Return [X, Y] of the center of cell containing provided text 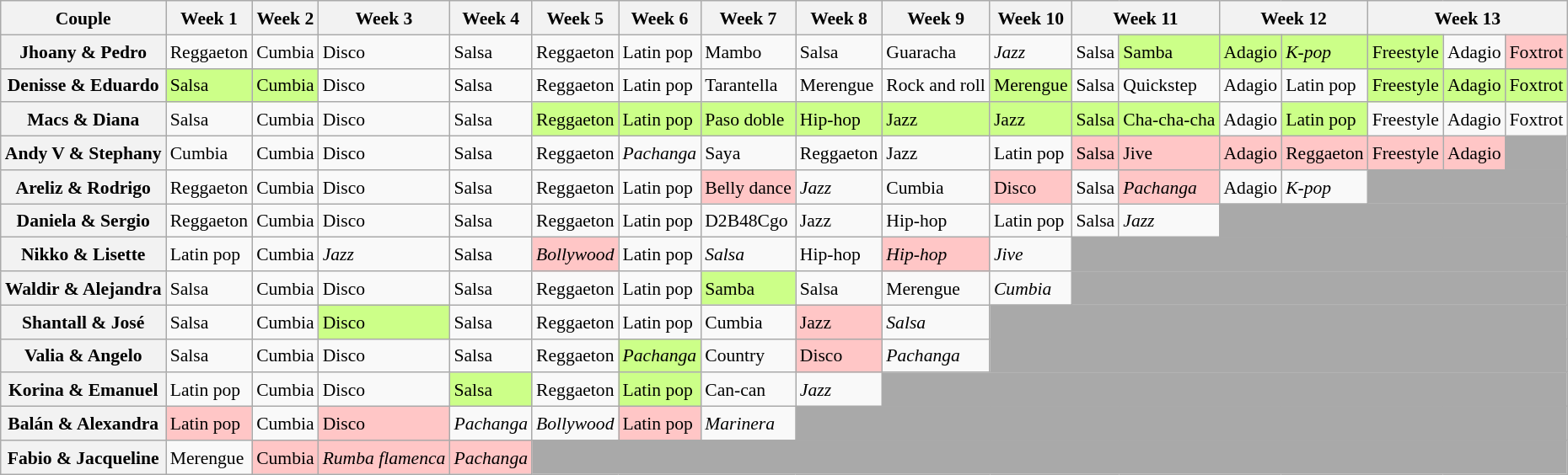
Week 9 [936, 18]
Couple [83, 18]
Week 13 [1469, 18]
Week 11 [1146, 18]
Macs & Diana [83, 120]
Shantall & José [83, 322]
Week 3 [384, 18]
Week 2 [285, 18]
Week 5 [575, 18]
Tarantella [749, 85]
Marinera [749, 424]
Belly dance [749, 187]
Can-can [749, 390]
Rock and roll [936, 85]
Jhoany & Pedro [83, 51]
Country [749, 355]
Week 6 [660, 18]
Nikko & Lisette [83, 254]
Week 4 [491, 18]
Cha-cha-cha [1168, 120]
Rumba flamenca [384, 457]
Week 8 [839, 18]
Daniela & Sergio [83, 221]
Mambo [749, 51]
Week 12 [1293, 18]
Korina & Emanuel [83, 390]
D2B48Cgo [749, 221]
Saya [749, 153]
Guaracha [936, 51]
Quickstep [1168, 85]
Andy V & Stephany [83, 153]
Fabio & Jacqueline [83, 457]
Paso doble [749, 120]
Week 1 [209, 18]
Waldir & Alejandra [83, 288]
Valia & Angelo [83, 355]
Denisse & Eduardo [83, 85]
Balán & Alexandra [83, 424]
Week 10 [1031, 18]
Areliz & Rodrigo [83, 187]
Week 7 [749, 18]
